Extract the [X, Y] coordinate from the center of the cell holding the provided text.  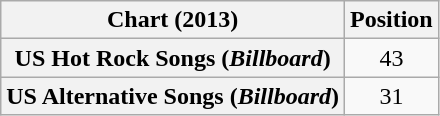
Chart (2013) [173, 20]
US Hot Rock Songs (Billboard) [173, 58]
31 [392, 96]
43 [392, 58]
Position [392, 20]
US Alternative Songs (Billboard) [173, 96]
